Determine the [x, y] coordinate at the center of the cell enclosing the given text.  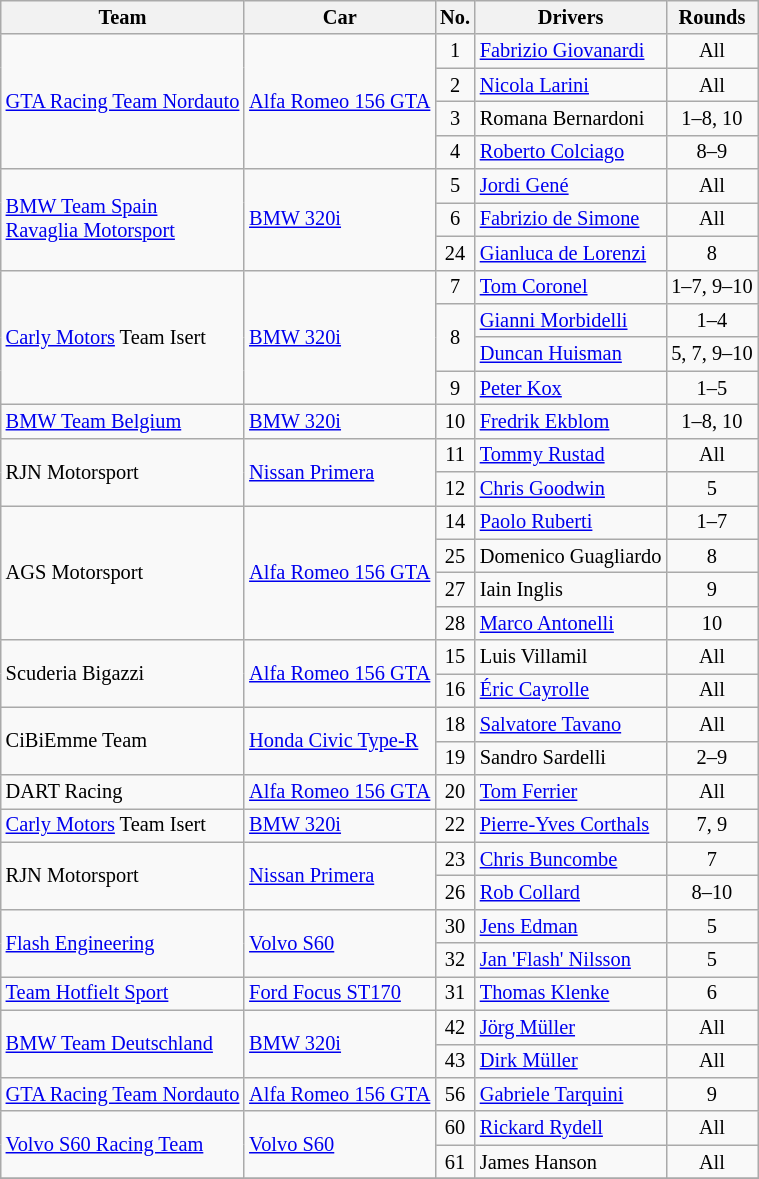
Flash Engineering [122, 942]
5, 7, 9–10 [712, 354]
Romana Bernardoni [570, 118]
30 [455, 926]
Jan 'Flash' Nilsson [570, 960]
56 [455, 1094]
Marco Antonelli [570, 623]
Luis Villamil [570, 657]
James Hanson [570, 1162]
Rickard Rydell [570, 1128]
Paolo Ruberti [570, 522]
Jörg Müller [570, 1027]
Nicola Larini [570, 85]
Tom Ferrier [570, 791]
14 [455, 522]
Duncan Huisman [570, 354]
BMW Team Deutschland [122, 1044]
61 [455, 1162]
Rounds [712, 17]
60 [455, 1128]
Team [122, 17]
31 [455, 993]
Dirk Müller [570, 1061]
Pierre-Yves Corthals [570, 825]
27 [455, 589]
1–4 [712, 320]
Domenico Guagliardo [570, 556]
Fabrizio de Simone [570, 219]
Rob Collard [570, 892]
7, 9 [712, 825]
18 [455, 724]
8–10 [712, 892]
28 [455, 623]
DART Racing [122, 791]
Ford Focus ST170 [340, 993]
Fredrik Ekblom [570, 421]
Volvo S60 Racing Team [122, 1144]
BMW Team Spain Ravaglia Motorsport [122, 220]
AGS Motorsport [122, 572]
Scuderia Bigazzi [122, 674]
24 [455, 253]
22 [455, 825]
Salvatore Tavano [570, 724]
Tom Coronel [570, 287]
Gianluca de Lorenzi [570, 253]
Gianni Morbidelli [570, 320]
Chris Goodwin [570, 489]
1–7 [712, 522]
20 [455, 791]
26 [455, 892]
2–9 [712, 758]
Car [340, 17]
Fabrizio Giovanardi [570, 51]
1 [455, 51]
No. [455, 17]
Jens Edman [570, 926]
43 [455, 1061]
19 [455, 758]
Team Hotfielt Sport [122, 993]
15 [455, 657]
Iain Inglis [570, 589]
4 [455, 152]
Sandro Sardelli [570, 758]
11 [455, 455]
8–9 [712, 152]
23 [455, 859]
Peter Kox [570, 388]
32 [455, 960]
CiBiEmme Team [122, 740]
2 [455, 85]
Chris Buncombe [570, 859]
BMW Team Belgium [122, 421]
Roberto Colciago [570, 152]
Gabriele Tarquini [570, 1094]
1–5 [712, 388]
Honda Civic Type-R [340, 740]
Thomas Klenke [570, 993]
Drivers [570, 17]
Tommy Rustad [570, 455]
3 [455, 118]
16 [455, 690]
12 [455, 489]
25 [455, 556]
1–7, 9–10 [712, 287]
Jordi Gené [570, 186]
42 [455, 1027]
Éric Cayrolle [570, 690]
